Search for the cell housing the specified text and yield its [x, y] center coordinate. 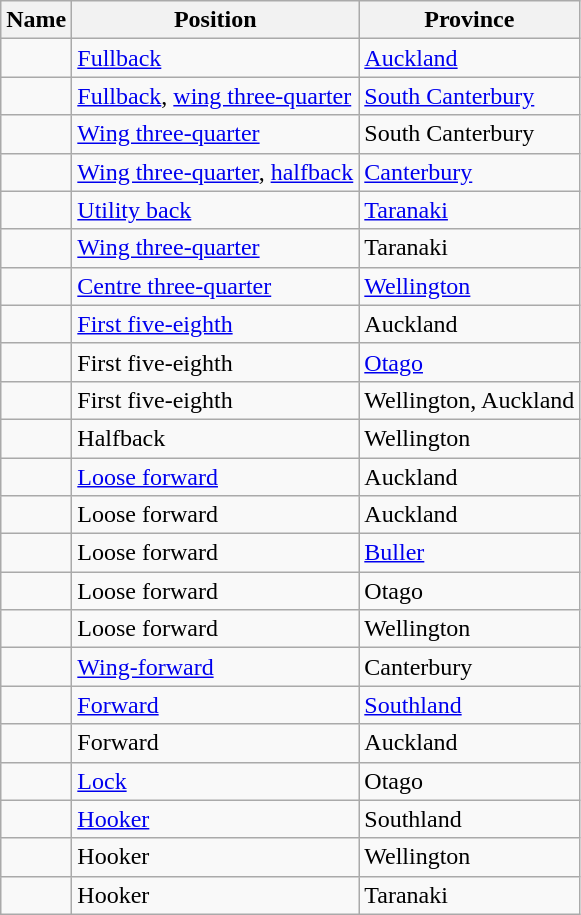
Position [216, 20]
Name [36, 20]
Fullback, wing three-quarter [216, 96]
Province [470, 20]
Lock [216, 781]
Wellington, Auckland [470, 400]
Wing-forward [216, 667]
Halfback [216, 438]
Buller [470, 553]
Centre three-quarter [216, 286]
Fullback [216, 58]
Utility back [216, 210]
Wing three-quarter, halfback [216, 172]
